Determine the (X, Y) coordinate at the center of the cell enclosing the given text.  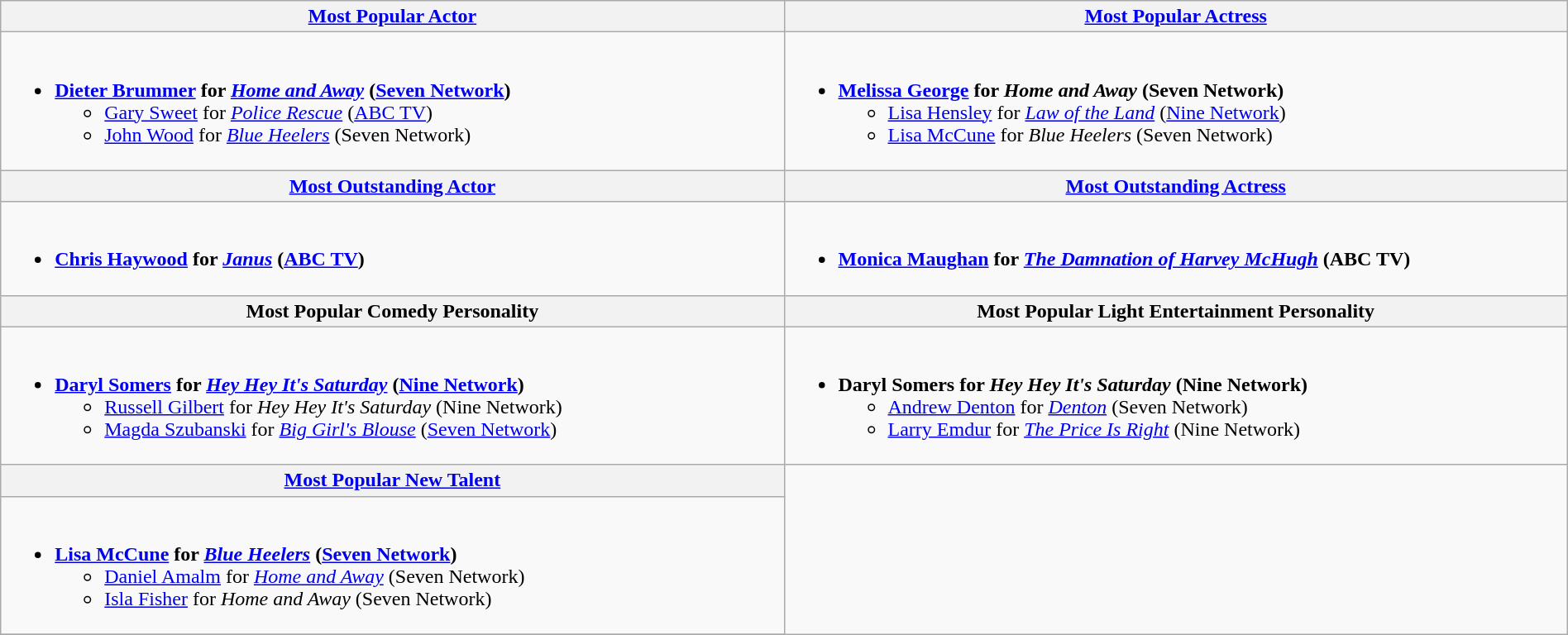
Lisa McCune for Blue Heelers (Seven Network)Daniel Amalm for Home and Away (Seven Network)Isla Fisher for Home and Away (Seven Network) (392, 566)
Most Popular Actor (392, 17)
Most Popular New Talent (392, 480)
Monica Maughan for The Damnation of Harvey McHugh (ABC TV) (1176, 248)
Most Popular Light Entertainment Personality (1176, 311)
Most Outstanding Actress (1176, 186)
Dieter Brummer for Home and Away (Seven Network)Gary Sweet for Police Rescue (ABC TV)John Wood for Blue Heelers (Seven Network) (392, 101)
Chris Haywood for Janus (ABC TV) (392, 248)
Most Popular Comedy Personality (392, 311)
Melissa George for Home and Away (Seven Network)Lisa Hensley for Law of the Land (Nine Network)Lisa McCune for Blue Heelers (Seven Network) (1176, 101)
Daryl Somers for Hey Hey It's Saturday (Nine Network)Andrew Denton for Denton (Seven Network)Larry Emdur for The Price Is Right (Nine Network) (1176, 395)
Most Popular Actress (1176, 17)
Most Outstanding Actor (392, 186)
